Identify which cell holds the provided text, then report its (x, y) central coordinate. 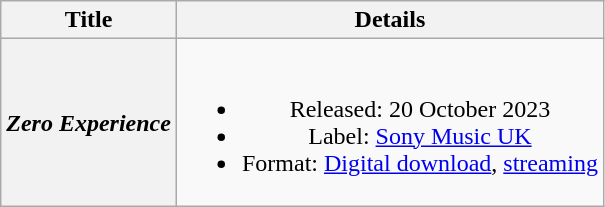
Title (89, 20)
Zero Experience (89, 122)
Released: 20 October 2023Label: Sony Music UKFormat: Digital download, streaming (390, 122)
Details (390, 20)
